Locate the cell with the specified text and output its (x, y) center coordinate. 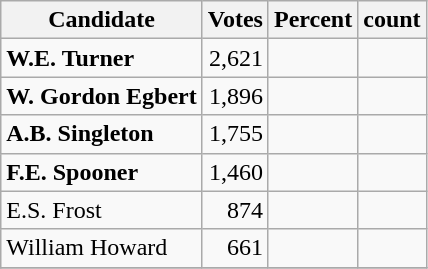
874 (235, 210)
W. Gordon Egbert (102, 96)
Percent (312, 20)
F.E. Spooner (102, 172)
661 (235, 248)
A.B. Singleton (102, 134)
William Howard (102, 248)
count (392, 20)
Votes (235, 20)
1,896 (235, 96)
E.S. Frost (102, 210)
W.E. Turner (102, 58)
1,460 (235, 172)
1,755 (235, 134)
2,621 (235, 58)
Candidate (102, 20)
